From the cell containing the given text, extract its center point as (x, y) coordinate. 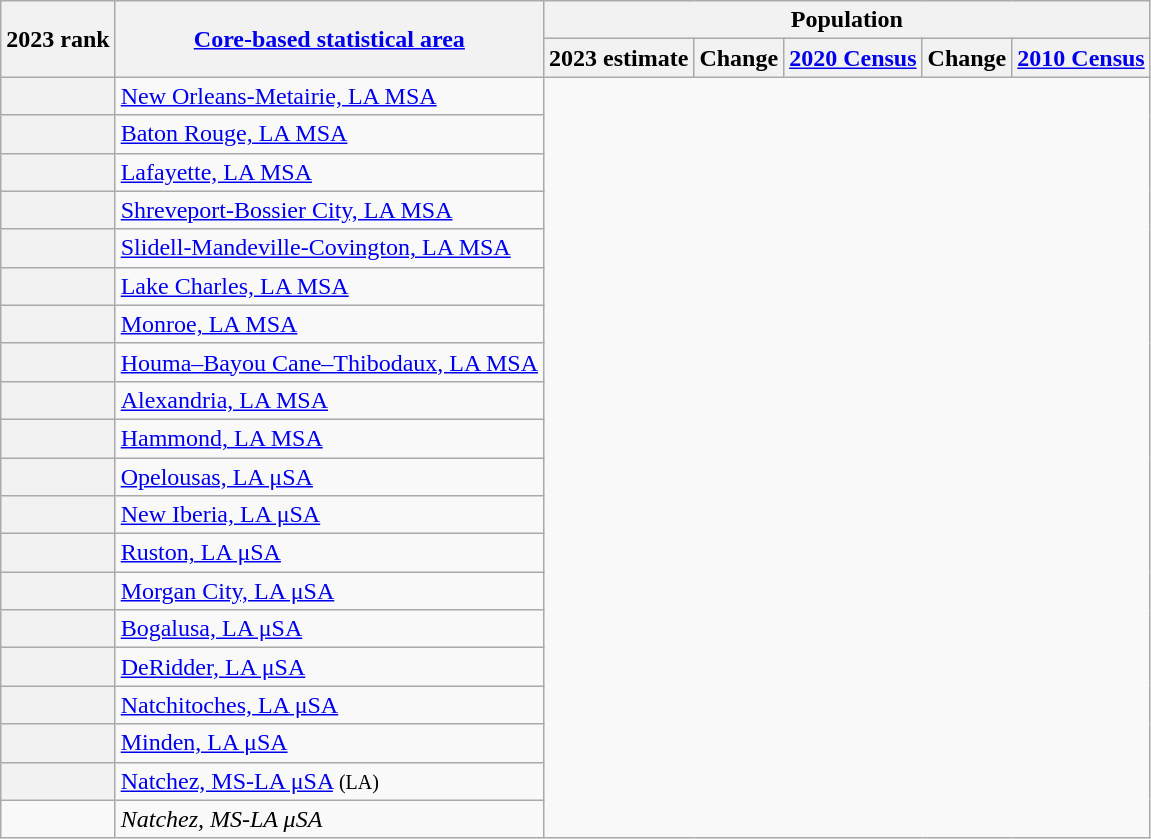
Minden, LA μSA (329, 743)
2023 estimate (619, 58)
Lafayette, LA MSA (329, 172)
Shreveport-Bossier City, LA MSA (329, 210)
Monroe, LA MSA (329, 324)
Core-based statistical area (329, 39)
Slidell-Mandeville-Covington, LA MSA (329, 248)
New Iberia, LA μSA (329, 515)
2023 rank (58, 39)
2020 Census (853, 58)
Houma–Bayou Cane–Thibodaux, LA MSA (329, 362)
Morgan City, LA μSA (329, 591)
New Orleans-Metairie, LA MSA (329, 96)
Natchez, MS-LA μSA (329, 819)
Lake Charles, LA MSA (329, 286)
Ruston, LA μSA (329, 553)
Baton Rouge, LA MSA (329, 134)
Population (848, 20)
Alexandria, LA MSA (329, 400)
Opelousas, LA μSA (329, 477)
Hammond, LA MSA (329, 438)
Natchez, MS-LA μSA (LA) (329, 781)
2010 Census (1081, 58)
DeRidder, LA μSA (329, 667)
Bogalusa, LA μSA (329, 629)
Natchitoches, LA μSA (329, 705)
